Pinpoint the cell where the given text exists, returning its [x, y] midpoint coordinate. 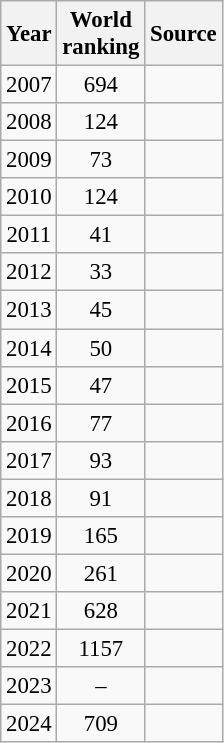
2011 [29, 235]
694 [101, 85]
50 [101, 348]
2021 [29, 611]
628 [101, 611]
2016 [29, 423]
261 [101, 573]
41 [101, 235]
2023 [29, 686]
Year [29, 34]
1157 [101, 648]
2009 [29, 160]
91 [101, 498]
2010 [29, 197]
Source [184, 34]
2015 [29, 385]
47 [101, 385]
2020 [29, 573]
33 [101, 273]
73 [101, 160]
165 [101, 536]
2018 [29, 498]
– [101, 686]
2012 [29, 273]
Worldranking [101, 34]
93 [101, 460]
2007 [29, 85]
2013 [29, 310]
2024 [29, 724]
2019 [29, 536]
45 [101, 310]
709 [101, 724]
2022 [29, 648]
2014 [29, 348]
2017 [29, 460]
77 [101, 423]
2008 [29, 122]
